Locate the cell with the specified text and output its (x, y) center coordinate. 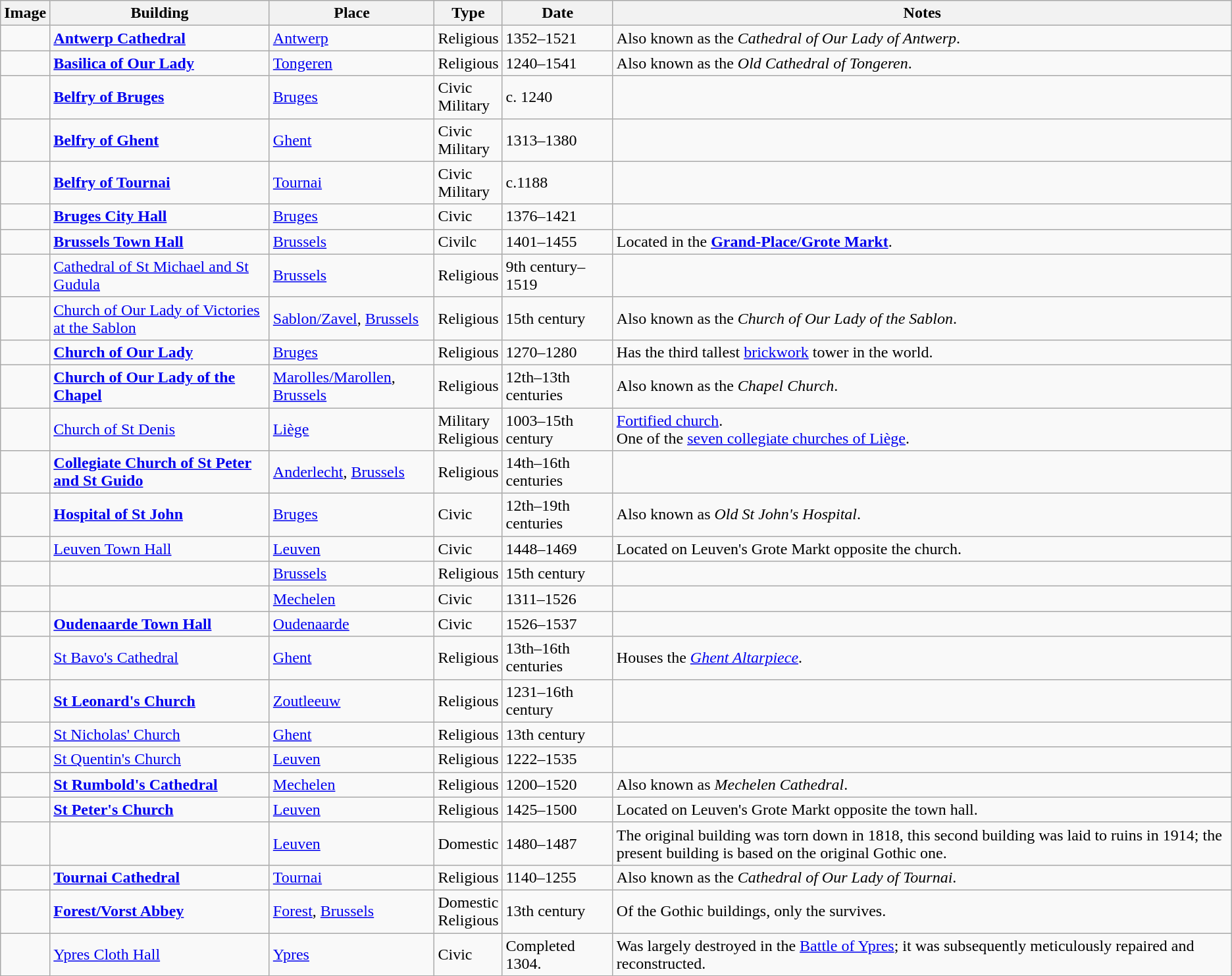
DomesticReligious (469, 911)
St Leonard's Church (159, 700)
Of the Gothic buildings, only the survives. (922, 911)
1480–1487 (557, 844)
St Nicholas' Church (159, 734)
St Bavo's Cathedral (159, 658)
Ypres (351, 954)
1313–1380 (557, 140)
Marolles/Marollen, Brussels (351, 386)
Zoutleeuw (351, 700)
Civilc (469, 242)
Also known as the Chapel Church. (922, 386)
Fortified church.One of the seven collegiate churches of Liège. (922, 429)
1222–1535 (557, 759)
St Quentin's Church (159, 759)
Hospital of St John (159, 515)
Leuven Town Hall (159, 549)
14th–16th centuries (557, 473)
Basilica of Our Lady (159, 63)
12th–13th centuries (557, 386)
MilitaryReligious (469, 429)
9th century–1519 (557, 275)
Tournai Cathedral (159, 877)
Located on Leuven's Grote Markt opposite the church. (922, 549)
Also known as Mechelen Cathedral. (922, 784)
1270–1280 (557, 352)
Also known as the Cathedral of Our Lady of Antwerp. (922, 38)
Located in the Grand-Place/Grote Markt. (922, 242)
Antwerp Cathedral (159, 38)
Date (557, 13)
Forest, Brussels (351, 911)
Liège (351, 429)
1352–1521 (557, 38)
1376–1421 (557, 217)
c. 1240 (557, 97)
1526–1537 (557, 624)
Has the third tallest brickwork tower in the world. (922, 352)
Notes (922, 13)
Located on Leuven's Grote Markt opposite the town hall. (922, 809)
Antwerp (351, 38)
Image (25, 13)
c.1188 (557, 183)
Domestic (469, 844)
Belfry of Ghent (159, 140)
13th–16th centuries (557, 658)
Belfry of Tournai (159, 183)
Church of Our Lady of Victories at the Sablon (159, 319)
1003–15th century (557, 429)
1448–1469 (557, 549)
Also known as the Cathedral of Our Lady of Tournai. (922, 877)
1240–1541 (557, 63)
Also known as the Church of Our Lady of the Sablon. (922, 319)
Completed 1304. (557, 954)
Houses the Ghent Altarpiece. (922, 658)
1425–1500 (557, 809)
Building (159, 13)
Tongeren (351, 63)
1401–1455 (557, 242)
Brussels Town Hall (159, 242)
St Rumbold's Cathedral (159, 784)
Church of St Denis (159, 429)
Type (469, 13)
Forest/Vorst Abbey (159, 911)
Cathedral of St Michael and St Gudula (159, 275)
Also known as the Old Cathedral of Tongeren. (922, 63)
Collegiate Church of St Peter and St Guido (159, 473)
St Peter's Church (159, 809)
Also known as Old St John's Hospital. (922, 515)
1311–1526 (557, 599)
1140–1255 (557, 877)
Church of Our Lady (159, 352)
Church of Our Lady of the Chapel (159, 386)
1200–1520 (557, 784)
Anderlecht, Brussels (351, 473)
Ypres Cloth Hall (159, 954)
Belfry of Bruges (159, 97)
Sablon/Zavel, Brussels (351, 319)
Bruges City Hall (159, 217)
12th–19th centuries (557, 515)
1231–16th century (557, 700)
Oudenaarde Town Hall (159, 624)
Oudenaarde (351, 624)
Place (351, 13)
Was largely destroyed in the Battle of Ypres; it was subsequently meticulously repaired and reconstructed. (922, 954)
